Search for the cell housing the specified text and yield its [X, Y] center coordinate. 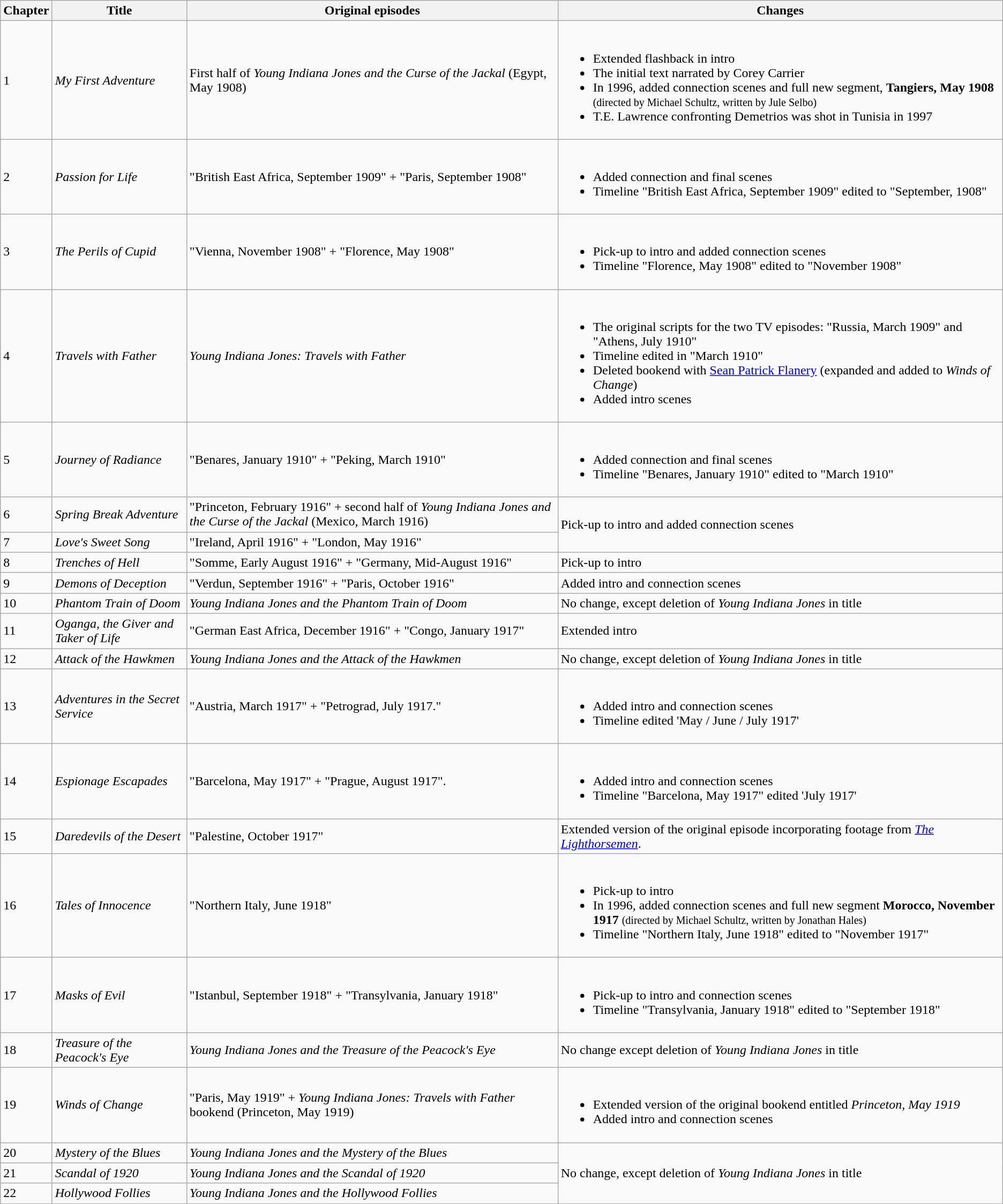
Oganga, the Giver and Taker of Life [119, 631]
12 [26, 658]
Masks of Evil [119, 995]
5 [26, 460]
"Paris, May 1919" + Young Indiana Jones: Travels with Father bookend (Princeton, May 1919) [372, 1105]
9 [26, 583]
Young Indiana Jones: Travels with Father [372, 356]
Added intro and connection scenesTimeline edited 'May / June / July 1917' [780, 706]
4 [26, 356]
Spring Break Adventure [119, 514]
Рick-up to intro and connection scenesTimeline "Transylvania, January 1918" edited to "September 1918" [780, 995]
18 [26, 1050]
Mystery of the Blues [119, 1153]
21 [26, 1173]
Trenches of Hell [119, 562]
No change except deletion of Young Indiana Jones in title [780, 1050]
Extended version of the original episode incorporating footage from The Lighthorsemen. [780, 837]
Extended version of the original bookend entitled Princeton, May 1919Added intro and connection scenes [780, 1105]
Scandal of 1920 [119, 1173]
Young Indiana Jones and the Scandal of 1920 [372, 1173]
11 [26, 631]
15 [26, 837]
Title [119, 11]
13 [26, 706]
"Verdun, September 1916" + "Paris, October 1916" [372, 583]
"Benares, January 1910" + "Peking, March 1910" [372, 460]
Chapter [26, 11]
"Somme, Early August 1916" + "Germany, Mid-August 1916" [372, 562]
"Ireland, April 1916" + "London, May 1916" [372, 542]
Daredevils of the Desert [119, 837]
Рick-up to intro and added connection scenesTimeline "Florence, May 1908" edited to "November 1908" [780, 252]
Changes [780, 11]
Adventures in the Secret Service [119, 706]
Рick-up to intro and added connection scenes [780, 525]
Young Indiana Jones and the Phantom Train of Doom [372, 603]
My First Adventure [119, 80]
"Princeton, February 1916" + second half of Young Indiana Jones and the Curse of the Jackal (Mexico, March 1916) [372, 514]
Young Indiana Jones and the Treasure of the Peacock's Eye [372, 1050]
"German East Africa, December 1916" + "Congo, January 1917" [372, 631]
"British East Africa, September 1909" + "Paris, September 1908" [372, 177]
"Istanbul, September 1918" + "Transylvania, January 1918" [372, 995]
14 [26, 781]
"Northern Italy, June 1918" [372, 906]
Love's Sweet Song [119, 542]
Journey of Radiance [119, 460]
Young Indiana Jones and the Hollywood Follies [372, 1193]
Added connection and final scenesTimeline "Benares, January 1910" edited to "March 1910" [780, 460]
Winds of Change [119, 1105]
2 [26, 177]
Phantom Train of Doom [119, 603]
Added intro and connection scenesTimeline "Barcelona, May 1917" edited 'July 1917' [780, 781]
"Austria, March 1917" + "Petrograd, July 1917." [372, 706]
20 [26, 1153]
"Barcelona, May 1917" + "Prague, August 1917". [372, 781]
First half of Young Indiana Jones and the Curse of the Jackal (Egypt, May 1908) [372, 80]
19 [26, 1105]
Original episodes [372, 11]
22 [26, 1193]
The Perils of Cupid [119, 252]
6 [26, 514]
7 [26, 542]
10 [26, 603]
Travels with Father [119, 356]
8 [26, 562]
1 [26, 80]
Passion for Life [119, 177]
17 [26, 995]
Added connection and final scenesTimeline "British East Africa, September 1909" edited to "September, 1908" [780, 177]
Extended intro [780, 631]
Attack of the Hawkmen [119, 658]
Added intro and connection scenes [780, 583]
Treasure of the Peacock's Eye [119, 1050]
16 [26, 906]
Hollywood Follies [119, 1193]
Рick-up to intro [780, 562]
Young Indiana Jones and the Attack of the Hawkmen [372, 658]
"Palestine, October 1917" [372, 837]
3 [26, 252]
Tales of Innocence [119, 906]
Espionage Escapades [119, 781]
Young Indiana Jones and the Mystery of the Blues [372, 1153]
"Vienna, November 1908" + "Florence, May 1908" [372, 252]
Demons of Deception [119, 583]
